Find where the given text appears and provide that cell's center as (x, y) coordinate. 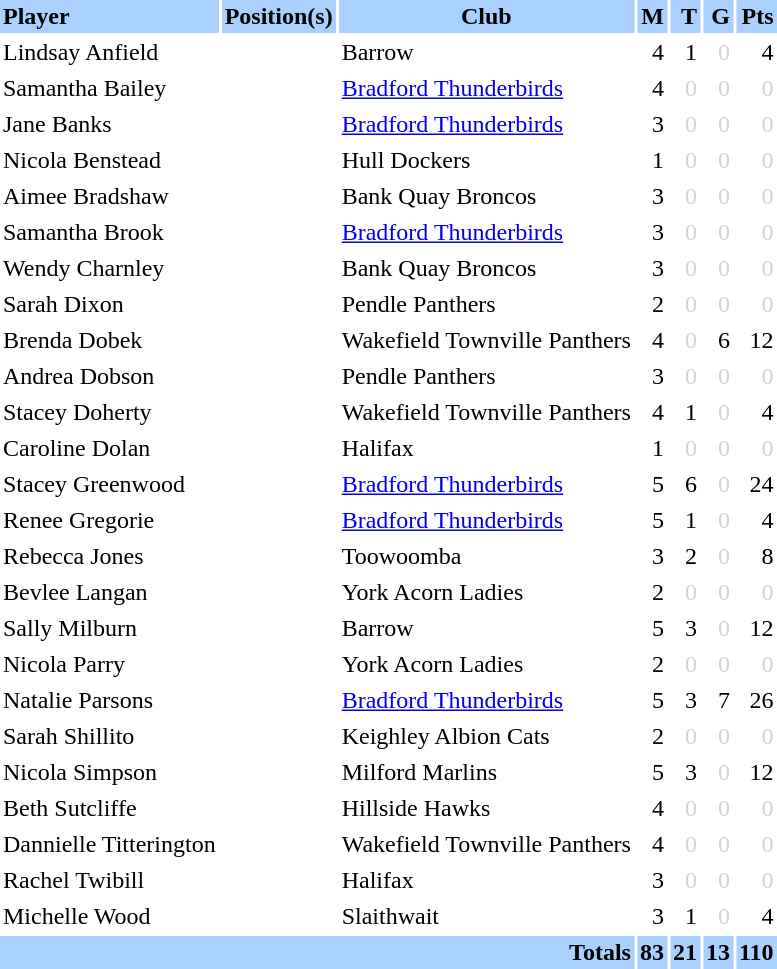
Stacey Greenwood (110, 484)
26 (756, 700)
Bevlee Langan (110, 592)
Samantha Bailey (110, 88)
Beth Sutcliffe (110, 808)
Sarah Dixon (110, 304)
Nicola Simpson (110, 772)
7 (718, 700)
Samantha Brook (110, 232)
Nicola Parry (110, 664)
13 (718, 952)
Toowoomba (486, 556)
Jane Banks (110, 124)
Totals (317, 952)
Nicola Benstead (110, 160)
Sarah Shillito (110, 736)
Dannielle Titterington (110, 844)
Wendy Charnley (110, 268)
Slaithwait (486, 916)
Keighley Albion Cats (486, 736)
Lindsay Anfield (110, 52)
Caroline Dolan (110, 448)
Stacey Doherty (110, 412)
8 (756, 556)
83 (652, 952)
Natalie Parsons (110, 700)
Hillside Hawks (486, 808)
Milford Marlins (486, 772)
Brenda Dobek (110, 340)
Michelle Wood (110, 916)
Renee Gregorie (110, 520)
T (685, 16)
Position(s) (279, 16)
Aimee Bradshaw (110, 196)
Club (486, 16)
M (652, 16)
Hull Dockers (486, 160)
Andrea Dobson (110, 376)
Rachel Twibill (110, 880)
24 (756, 484)
G (718, 16)
Sally Milburn (110, 628)
110 (756, 952)
Player (110, 16)
Pts (756, 16)
21 (685, 952)
Rebecca Jones (110, 556)
